Pinpoint the cell where the given text exists, returning its (X, Y) midpoint coordinate. 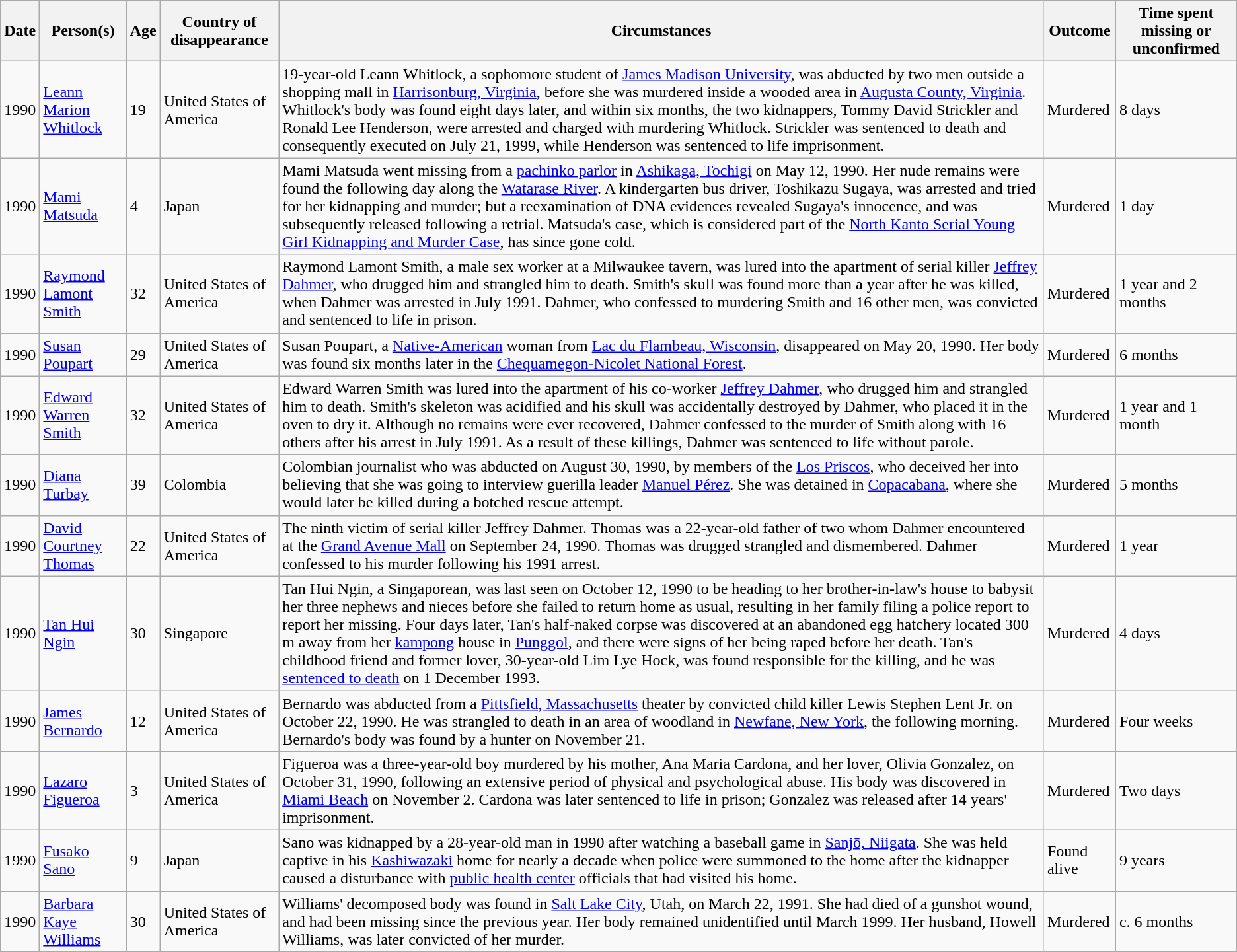
David Courtney Thomas (83, 546)
Susan Poupart (83, 354)
James Bernardo (83, 721)
1 day (1176, 206)
Singapore (219, 633)
Two days (1176, 790)
1 year (1176, 546)
12 (143, 721)
19 (143, 110)
Fusako Sano (83, 860)
Lazaro Figueroa (83, 790)
Date (20, 31)
Country of disappearance (219, 31)
Leann Marion Whitlock (83, 110)
Outcome (1080, 31)
4 days (1176, 633)
29 (143, 354)
3 (143, 790)
Mami Matsuda (83, 206)
Time spent missing or unconfirmed (1176, 31)
Found alive (1080, 860)
22 (143, 546)
Person(s) (83, 31)
Colombia (219, 485)
4 (143, 206)
39 (143, 485)
Four weeks (1176, 721)
Raymond Lamont Smith (83, 293)
Tan Hui Ngin (83, 633)
c. 6 months (1176, 921)
1 year and 2 months (1176, 293)
9 (143, 860)
Diana Turbay (83, 485)
Age (143, 31)
9 years (1176, 860)
8 days (1176, 110)
Barbara Kaye Williams (83, 921)
5 months (1176, 485)
1 year and 1 month (1176, 415)
6 months (1176, 354)
Edward Warren Smith (83, 415)
Circumstances (661, 31)
